From the cell containing the given text, extract its center point as (X, Y) coordinate. 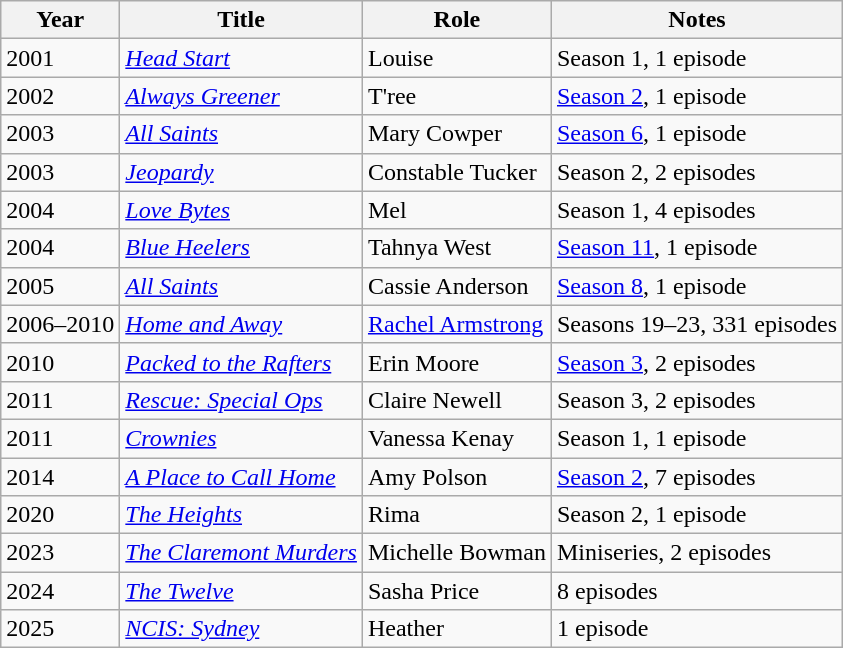
A Place to Call Home (242, 477)
Sasha Price (456, 591)
Season 2, 7 episodes (696, 477)
Head Start (242, 58)
Seasons 19–23, 331 episodes (696, 324)
Love Bytes (242, 210)
Rima (456, 515)
Tahnya West (456, 248)
Miniseries, 2 episodes (696, 553)
The Twelve (242, 591)
Year (60, 20)
2024 (60, 591)
Notes (696, 20)
Role (456, 20)
NCIS: Sydney (242, 629)
Vanessa Kenay (456, 438)
2020 (60, 515)
Heather (456, 629)
Michelle Bowman (456, 553)
Season 1, 4 episodes (696, 210)
The Claremont Murders (242, 553)
Jeopardy (242, 172)
2025 (60, 629)
Rachel Armstrong (456, 324)
Cassie Anderson (456, 286)
Title (242, 20)
Erin Moore (456, 362)
Mel (456, 210)
Always Greener (242, 96)
Season 2, 2 episodes (696, 172)
2002 (60, 96)
2006–2010 (60, 324)
Season 6, 1 episode (696, 134)
T'ree (456, 96)
2005 (60, 286)
The Heights (242, 515)
Amy Polson (456, 477)
2023 (60, 553)
Packed to the Rafters (242, 362)
2014 (60, 477)
Mary Cowper (456, 134)
Claire Newell (456, 400)
8 episodes (696, 591)
Blue Heelers (242, 248)
Louise (456, 58)
Home and Away (242, 324)
Season 8, 1 episode (696, 286)
Crownies (242, 438)
Season 11, 1 episode (696, 248)
1 episode (696, 629)
2001 (60, 58)
Rescue: Special Ops (242, 400)
2010 (60, 362)
Constable Tucker (456, 172)
